Determine the (X, Y) coordinate at the center of the cell enclosing the given text.  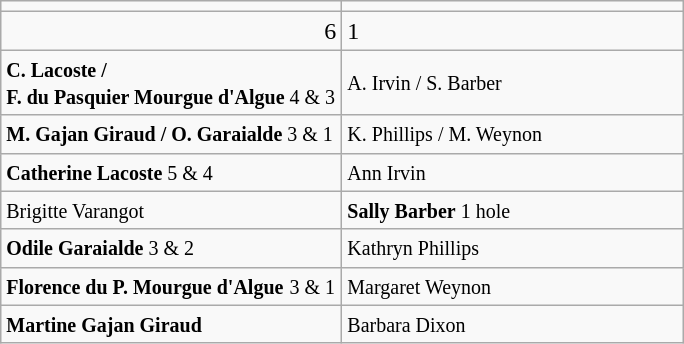
Kathryn Phillips (512, 248)
A. Irvin / S. Barber (512, 82)
1 (512, 31)
Odile Garaialde 3 & 2 (172, 248)
Catherine Lacoste 5 & 4 (172, 172)
Brigitte Varangot (172, 210)
M. Gajan Giraud / O. Garaialde 3 & 1 (172, 134)
Margaret Weynon (512, 286)
Florence du P. Mourgue d'Algue 3 & 1 (172, 286)
K. Phillips / M. Weynon (512, 134)
Ann Irvin (512, 172)
6 (172, 31)
Barbara Dixon (512, 324)
Sally Barber 1 hole (512, 210)
Martine Gajan Giraud (172, 324)
C. Lacoste /F. du Pasquier Mourgue d'Algue 4 & 3 (172, 82)
